Search for the cell housing the specified text and yield its (x, y) center coordinate. 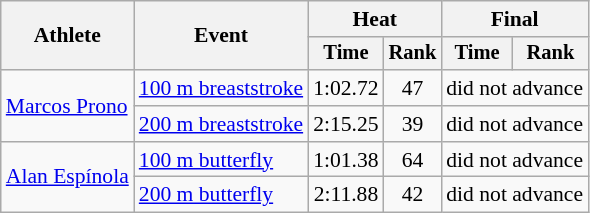
100 m butterfly (221, 160)
64 (413, 160)
Event (221, 36)
Final (514, 19)
Marcos Prono (68, 106)
1:01.38 (346, 160)
39 (413, 124)
2:15.25 (346, 124)
Heat (374, 19)
200 m breaststroke (221, 124)
Athlete (68, 36)
200 m butterfly (221, 195)
47 (413, 88)
100 m breaststroke (221, 88)
Alan Espínola (68, 178)
1:02.72 (346, 88)
42 (413, 195)
2:11.88 (346, 195)
